Identify which cell holds the provided text, then report its (X, Y) central coordinate. 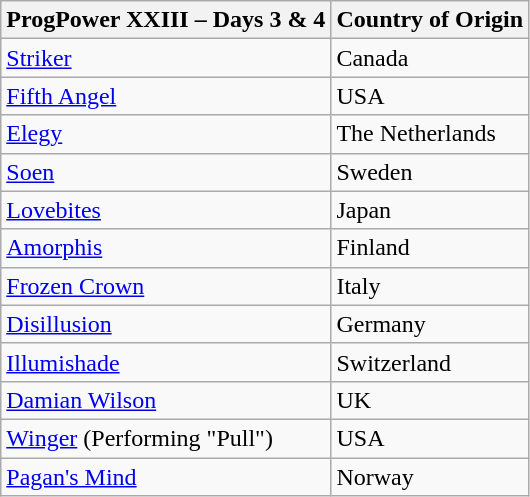
The Netherlands (430, 134)
Soen (166, 172)
Germany (430, 324)
Striker (166, 58)
Pagan's Mind (166, 477)
Damian Wilson (166, 400)
ProgPower XXIII – Days 3 & 4 (166, 20)
Lovebites (166, 210)
Amorphis (166, 248)
Disillusion (166, 324)
Finland (430, 248)
Country of Origin (430, 20)
Winger (Performing "Pull") (166, 438)
Japan (430, 210)
Italy (430, 286)
UK (430, 400)
Elegy (166, 134)
Illumishade (166, 362)
Switzerland (430, 362)
Fifth Angel (166, 96)
Sweden (430, 172)
Canada (430, 58)
Norway (430, 477)
Frozen Crown (166, 286)
